For the text-containing cell, return its midpoint in [x, y] coordinate format. 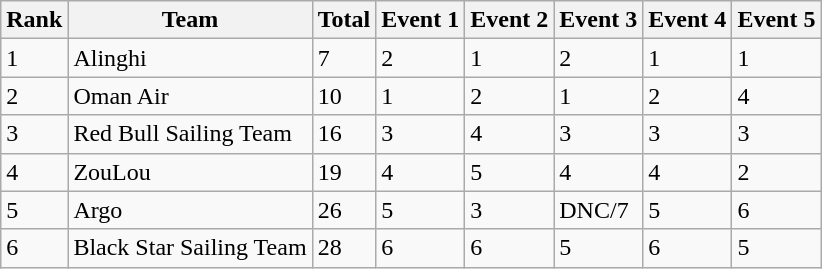
Oman Air [190, 96]
Team [190, 20]
Black Star Sailing Team [190, 248]
Alinghi [190, 58]
28 [344, 248]
Rank [34, 20]
Argo [190, 210]
Total [344, 20]
10 [344, 96]
Event 3 [598, 20]
7 [344, 58]
Event 2 [510, 20]
Event 4 [688, 20]
26 [344, 210]
16 [344, 134]
ZouLou [190, 172]
Event 5 [776, 20]
DNC/7 [598, 210]
19 [344, 172]
Event 1 [420, 20]
Red Bull Sailing Team [190, 134]
